Search for the cell housing the specified text and yield its (X, Y) center coordinate. 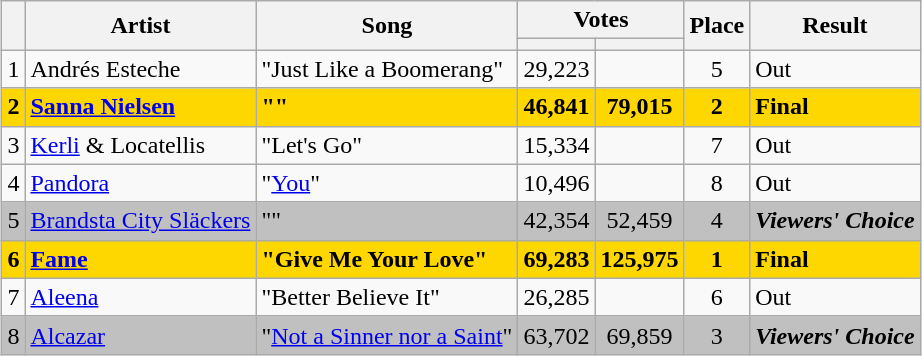
"Give Me Your Love" (387, 259)
"Just Like a Boomerang" (387, 69)
29,223 (556, 69)
69,859 (640, 335)
79,015 (640, 107)
10,496 (556, 183)
Fame (140, 259)
Aleena (140, 297)
Kerli & Locatellis (140, 145)
42,354 (556, 221)
Result (835, 26)
Brandsta City Släckers (140, 221)
46,841 (556, 107)
Sanna Nielsen (140, 107)
125,975 (640, 259)
"Let's Go" (387, 145)
15,334 (556, 145)
"You" (387, 183)
69,283 (556, 259)
"Not a Sinner nor a Saint" (387, 335)
26,285 (556, 297)
Artist (140, 26)
Place (717, 26)
Votes (601, 20)
52,459 (640, 221)
Pandora (140, 183)
Andrés Esteche (140, 69)
63,702 (556, 335)
"Better Believe It" (387, 297)
Song (387, 26)
Alcazar (140, 335)
